From the cell containing the given text, extract its center point as [x, y] coordinate. 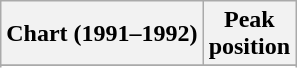
Peakposition [249, 34]
Chart (1991–1992) [102, 34]
